Search for the cell housing the specified text and yield its (x, y) center coordinate. 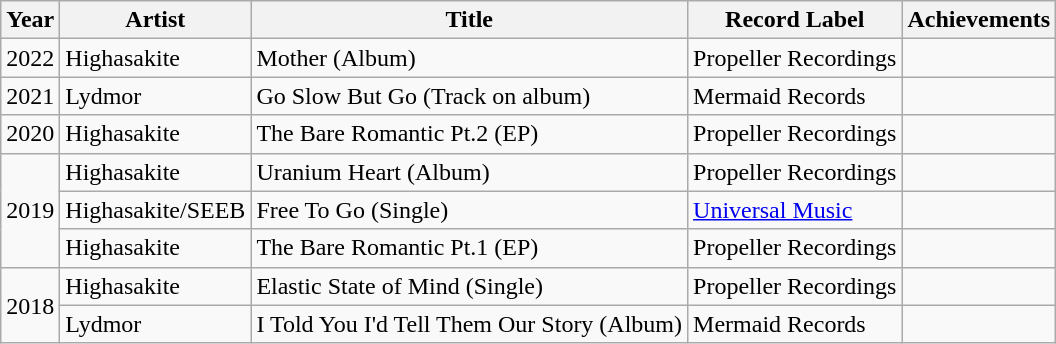
Achievements (979, 20)
Year (30, 20)
Universal Music (795, 210)
2021 (30, 96)
2022 (30, 58)
I Told You I'd Tell Them Our Story (Album) (470, 324)
Elastic State of Mind (Single) (470, 286)
Highasakite/SEEB (156, 210)
Artist (156, 20)
Go Slow But Go (Track on album) (470, 96)
The Bare Romantic Pt.2 (EP) (470, 134)
Title (470, 20)
Uranium Heart (Album) (470, 172)
2018 (30, 305)
Mother (Album) (470, 58)
Record Label (795, 20)
2020 (30, 134)
Free To Go (Single) (470, 210)
The Bare Romantic Pt.1 (EP) (470, 248)
2019 (30, 210)
